Identify which cell holds the provided text, then report its (x, y) central coordinate. 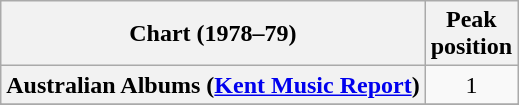
Peakposition (471, 34)
Australian Albums (Kent Music Report) (213, 85)
Chart (1978–79) (213, 34)
1 (471, 85)
